Determine the [x, y] coordinate at the center of the cell enclosing the given text.  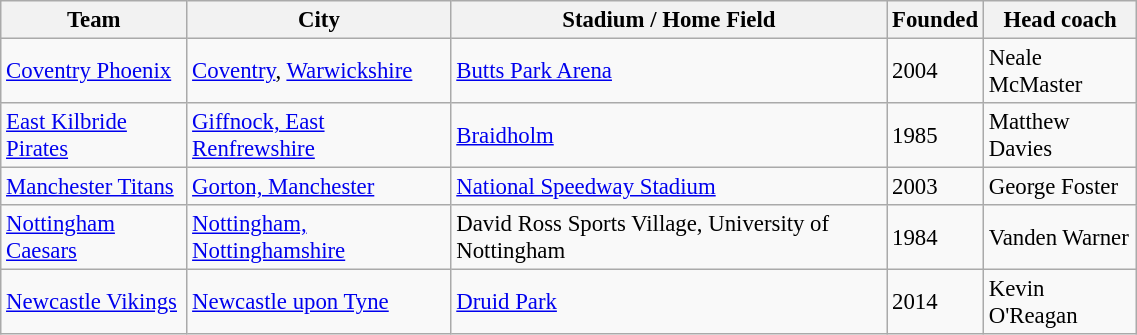
Coventry Phoenix [94, 72]
Stadium / Home Field [669, 20]
Matthew Davies [1060, 136]
Team [94, 20]
Newcastle upon Tyne [319, 302]
Giffnock, East Renfrewshire [319, 136]
Nottingham, Nottinghamshire [319, 238]
Newcastle Vikings [94, 302]
Kevin O'Reagan [1060, 302]
2003 [936, 187]
Manchester Titans [94, 187]
Vanden Warner [1060, 238]
Braidholm [669, 136]
Gorton, Manchester [319, 187]
1985 [936, 136]
2004 [936, 72]
Founded [936, 20]
1984 [936, 238]
City [319, 20]
Coventry, Warwickshire [319, 72]
East Kilbride Pirates [94, 136]
Butts Park Arena [669, 72]
George Foster [1060, 187]
Druid Park [669, 302]
Nottingham Caesars [94, 238]
Head coach [1060, 20]
Neale McMaster [1060, 72]
David Ross Sports Village, University of Nottingham [669, 238]
National Speedway Stadium [669, 187]
2014 [936, 302]
